Locate the cell with the specified text and output its (x, y) center coordinate. 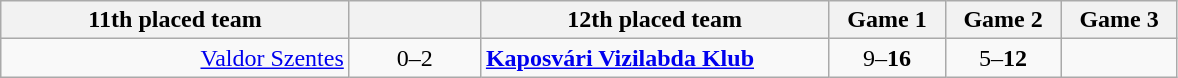
Game 2 (1003, 20)
11th placed team (176, 20)
5–12 (1003, 58)
Game 3 (1119, 20)
Kaposvári Vizilabda Klub (654, 58)
0–2 (414, 58)
Game 1 (887, 20)
9–16 (887, 58)
Valdor Szentes (176, 58)
12th placed team (654, 20)
